From the cell containing the given text, extract its center point as (x, y) coordinate. 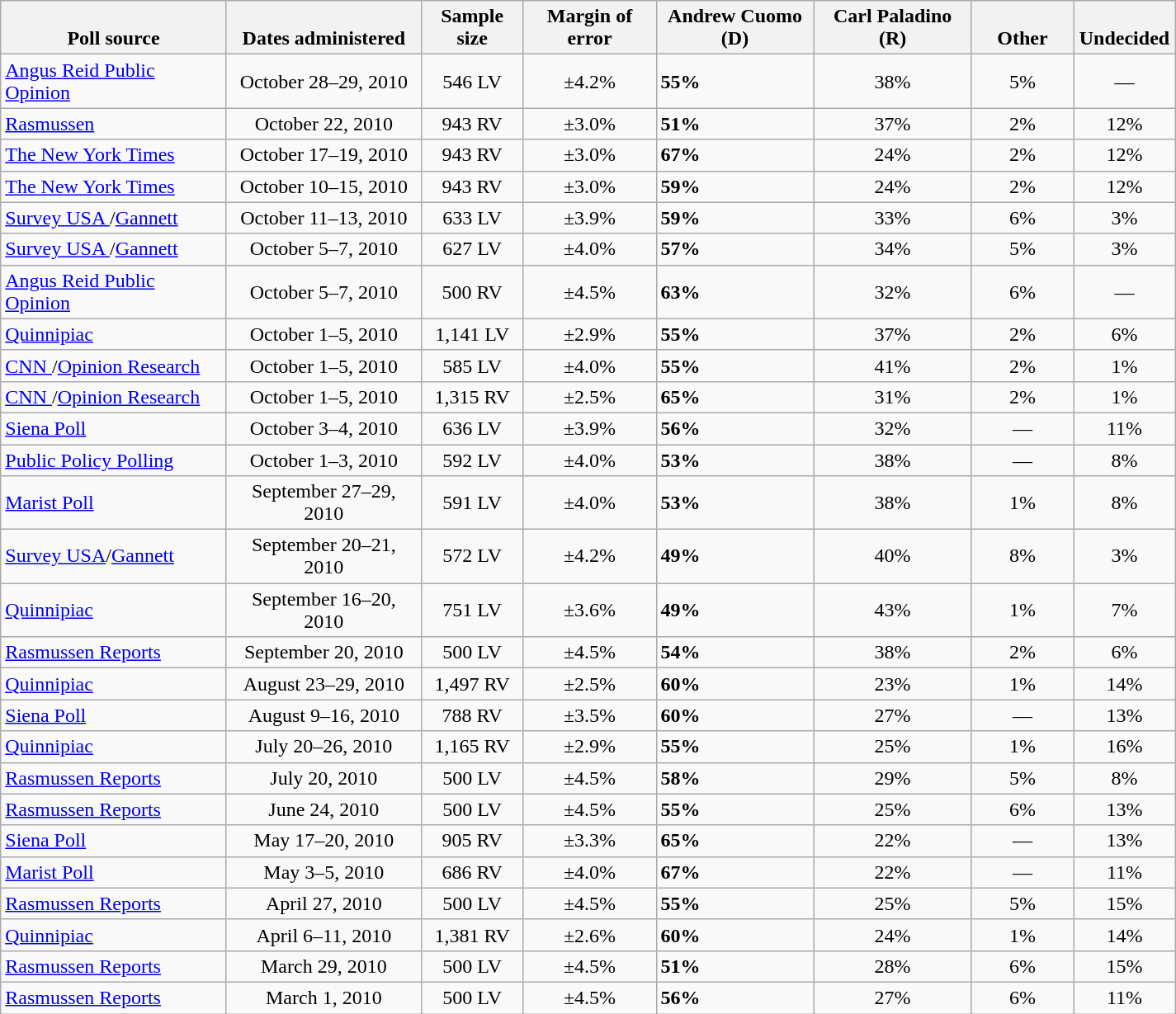
905 RV (472, 841)
May 3–5, 2010 (324, 872)
March 1, 2010 (324, 997)
41% (893, 366)
546 LV (472, 81)
54% (734, 653)
1,381 RV (472, 935)
September 20–21, 2010 (324, 556)
572 LV (472, 556)
September 27–29, 2010 (324, 503)
August 9–16, 2010 (324, 715)
June 24, 2010 (324, 809)
1,165 RV (472, 747)
October 10–15, 2010 (324, 186)
29% (893, 778)
October 11–13, 2010 (324, 218)
1,315 RV (472, 397)
591 LV (472, 503)
63% (734, 292)
Rasmussen (114, 124)
23% (893, 684)
May 17–20, 2010 (324, 841)
Survey USA/Gannett (114, 556)
34% (893, 249)
16% (1125, 747)
Andrew Cuomo (D) (734, 28)
58% (734, 778)
788 RV (472, 715)
Carl Paladino (R) (893, 28)
September 16–20, 2010 (324, 611)
585 LV (472, 366)
±2.6% (589, 935)
September 20, 2010 (324, 653)
1,141 LV (472, 334)
1,497 RV (472, 684)
33% (893, 218)
7% (1125, 611)
October 28–29, 2010 (324, 81)
57% (734, 249)
Other (1023, 28)
July 20, 2010 (324, 778)
592 LV (472, 460)
Public Policy Polling (114, 460)
April 6–11, 2010 (324, 935)
Sample size (472, 28)
Poll source (114, 28)
40% (893, 556)
43% (893, 611)
±3.6% (589, 611)
±3.3% (589, 841)
751 LV (472, 611)
Margin of error (589, 28)
31% (893, 397)
686 RV (472, 872)
Undecided (1125, 28)
636 LV (472, 428)
October 3–4, 2010 (324, 428)
July 20–26, 2010 (324, 747)
March 29, 2010 (324, 966)
Dates administered (324, 28)
October 1–3, 2010 (324, 460)
±3.5% (589, 715)
April 27, 2010 (324, 903)
627 LV (472, 249)
October 17–19, 2010 (324, 155)
500 RV (472, 292)
August 23–29, 2010 (324, 684)
October 22, 2010 (324, 124)
633 LV (472, 218)
28% (893, 966)
